Output the [X, Y] coordinate of the center of the cell containing the given text.  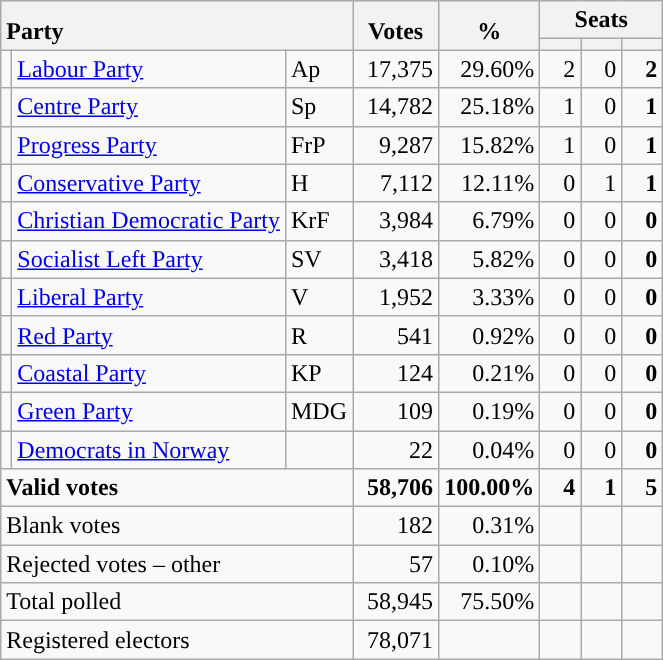
15.82% [490, 145]
22 [396, 449]
7,112 [396, 183]
Seats [602, 20]
4 [560, 488]
V [318, 297]
Registered electors [177, 640]
KrF [318, 221]
182 [396, 526]
Labour Party [149, 69]
SV [318, 259]
1,952 [396, 297]
FrP [318, 145]
124 [396, 373]
Liberal Party [149, 297]
Coastal Party [149, 373]
29.60% [490, 69]
0.92% [490, 335]
17,375 [396, 69]
25.18% [490, 107]
Ap [318, 69]
78,071 [396, 640]
5 [642, 488]
Christian Democratic Party [149, 221]
KP [318, 373]
MDG [318, 411]
3,984 [396, 221]
R [318, 335]
0.10% [490, 564]
Centre Party [149, 107]
100.00% [490, 488]
14,782 [396, 107]
% [490, 26]
541 [396, 335]
0.19% [490, 411]
Progress Party [149, 145]
3,418 [396, 259]
12.11% [490, 183]
58,706 [396, 488]
3.33% [490, 297]
Valid votes [177, 488]
57 [396, 564]
9,287 [396, 145]
Green Party [149, 411]
109 [396, 411]
Party [177, 26]
Blank votes [177, 526]
Sp [318, 107]
6.79% [490, 221]
Total polled [177, 602]
Rejected votes – other [177, 564]
Conservative Party [149, 183]
5.82% [490, 259]
Socialist Left Party [149, 259]
0.21% [490, 373]
0.31% [490, 526]
Democrats in Norway [149, 449]
H [318, 183]
0.04% [490, 449]
75.50% [490, 602]
Red Party [149, 335]
58,945 [396, 602]
Votes [396, 26]
